Pinpoint the cell where the given text exists, returning its (X, Y) midpoint coordinate. 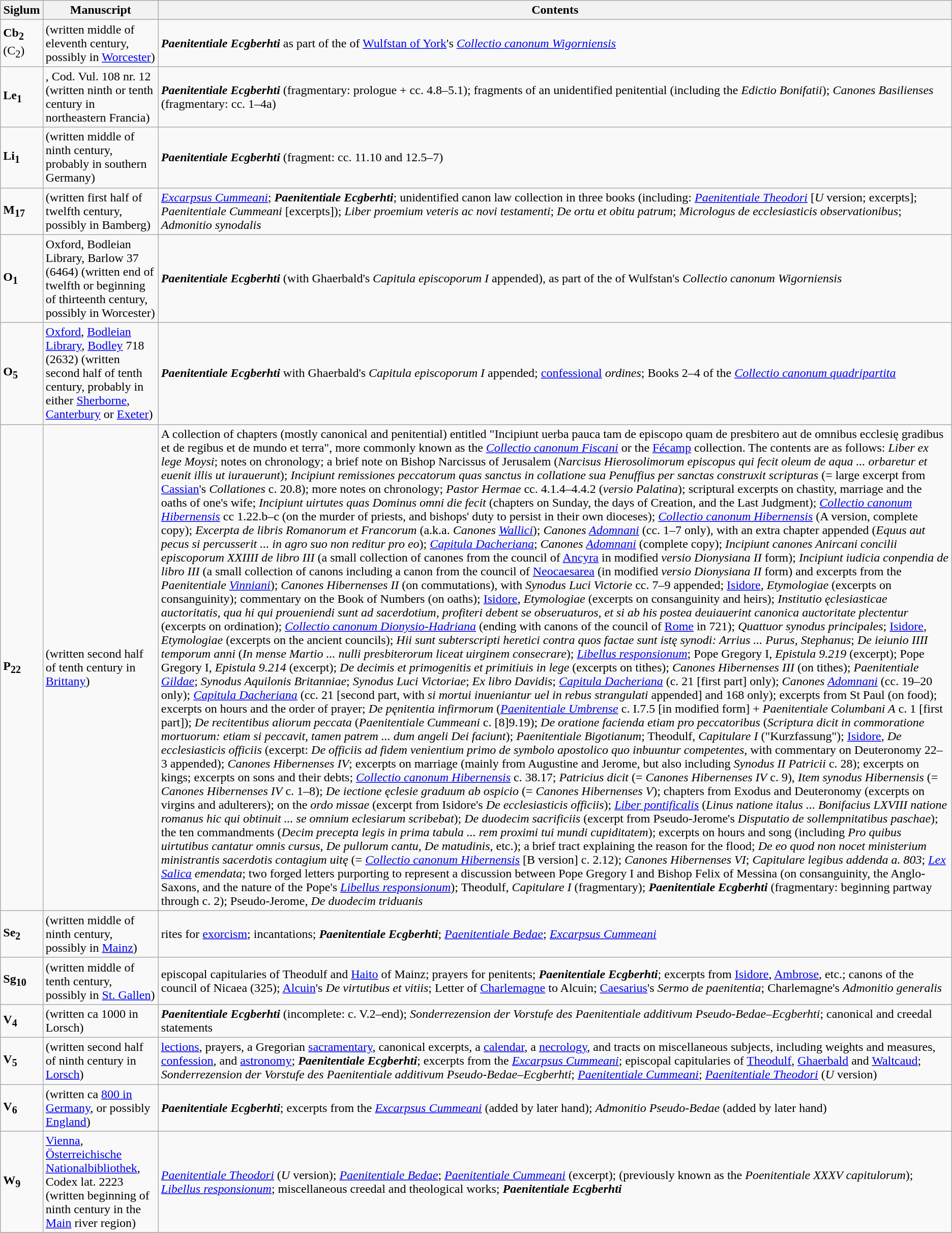
Paenitentiale Ecgberhti; excerpts from the Excarpsus Cummeani (added by later hand); Admonitio Pseudo-Bedae (added by later hand) (555, 1108)
(written middle of tenth century, possibly in St. Gallen) (101, 981)
(written middle of eleventh century, possibly in Worcester) (101, 43)
(written ca 1000 in Lorsch) (101, 1020)
V6 (22, 1108)
(written middle of ninth century, probably in southern Germany) (101, 158)
Manuscript (101, 10)
Cb2 (C2) (22, 43)
Vienna, Österreichische Nationalbibliothek, Codex lat. 2223 (written beginning of ninth century in the Main river region) (101, 1182)
O5 (22, 373)
Paenitentiale Ecgberhti with Ghaerbald's Capitula episcoporum I appended; confessional ordines; Books 2–4 of the Collectio canonum quadripartita (555, 373)
Le1 (22, 97)
(written middle of ninth century, possibly in Mainz) (101, 934)
(written second half of ninth century in Lorsch) (101, 1061)
V4 (22, 1020)
(written ca 800 in Germany, or possibly England) (101, 1108)
Li1 (22, 158)
Paenitentiale Ecgberhti (fragment: cc. 11.10 and 12.5–7) (555, 158)
M17 (22, 211)
O1 (22, 279)
Paenitentiale Ecgberhti (with Ghaerbald's Capitula episcoporum I appended), as part of the of Wulfstan's Collectio canonum Wigorniensis (555, 279)
Oxford, Bodleian Library, Bodley 718 (2632) (written second half of tenth century, probably in either Sherborne, Canterbury or Exeter) (101, 373)
Contents (555, 10)
Paenitentiale Ecgberhti as part of the of Wulfstan of York's Collectio canonum Wigorniensis (555, 43)
(written second half of tenth century in Brittany) (101, 667)
, Cod. Vul. 108 nr. 12 (written ninth or tenth century in northeastern Francia) (101, 97)
Oxford, Bodleian Library, Barlow 37 (6464) (written end of twelfth or beginning of thirteenth century, possibly in Worcester) (101, 279)
Sg10 (22, 981)
Siglum (22, 10)
rites for exorcism; incantations; Paenitentiale Ecgberhti; Paenitentiale Bedae; Excarpsus Cummeani (555, 934)
Se2 (22, 934)
P22 (22, 667)
V5 (22, 1061)
(written first half of twelfth century, possibly in Bamberg) (101, 211)
W9 (22, 1182)
